Find where the given text appears and provide that cell's center as (x, y) coordinate. 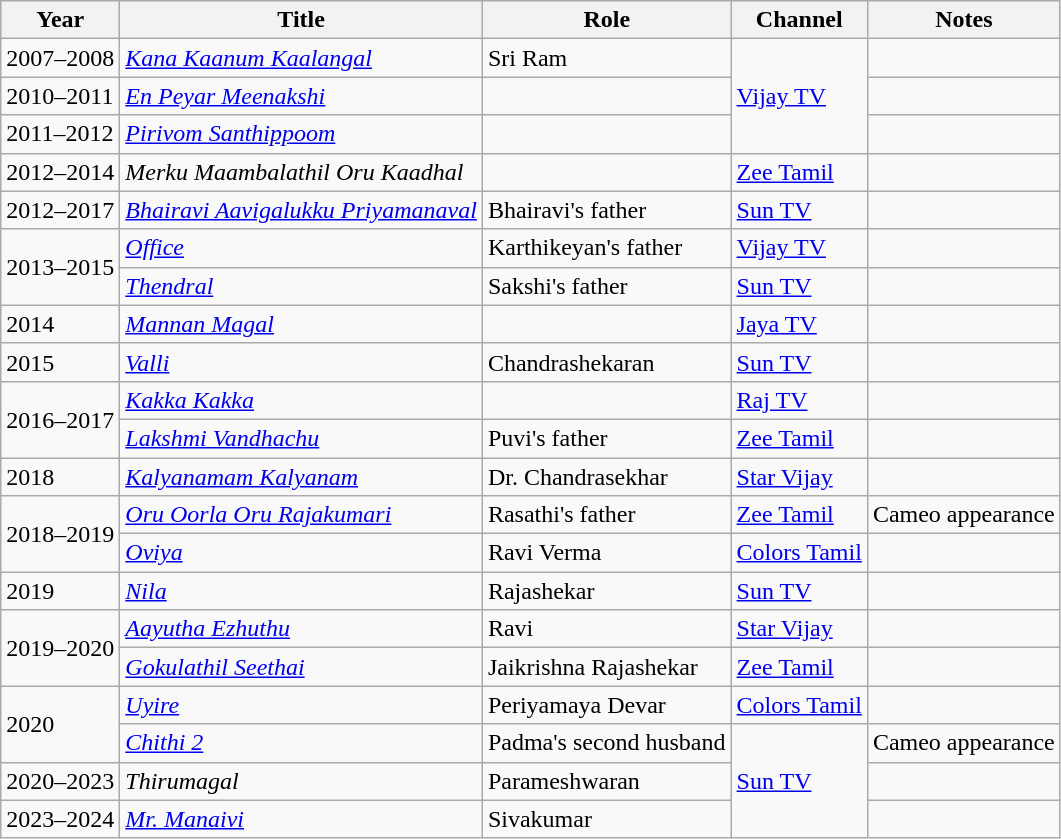
Periyamaya Devar (606, 705)
Dr. Chandrasekhar (606, 477)
2012–2017 (60, 210)
Sakshi's father (606, 286)
Pirivom Santhippoom (302, 134)
Office (302, 248)
Kana Kaanum Kaalangal (302, 58)
Mannan Magal (302, 324)
Thendral (302, 286)
Rajashekar (606, 591)
2020–2023 (60, 781)
Mr. Manaivi (302, 819)
Karthikeyan's father (606, 248)
Uyire (302, 705)
Title (302, 20)
2018–2019 (60, 534)
2013–2015 (60, 267)
Jaikrishna Rajashekar (606, 667)
Channel (799, 20)
Jaya TV (799, 324)
Oviya (302, 553)
Bhairavi Aavigalukku Priyamanaval (302, 210)
Rasathi's father (606, 515)
En Peyar Meenakshi (302, 96)
Gokulathil Seethai (302, 667)
2010–2011 (60, 96)
2023–2024 (60, 819)
Padma's second husband (606, 743)
2020 (60, 724)
Role (606, 20)
Bhairavi's father (606, 210)
Thirumagal (302, 781)
2019 (60, 591)
2007–2008 (60, 58)
2011–2012 (60, 134)
Chandrashekaran (606, 362)
2015 (60, 362)
Puvi's father (606, 438)
Ravi (606, 629)
2016–2017 (60, 419)
2018 (60, 477)
Sri Ram (606, 58)
Raj TV (799, 400)
Nila (302, 591)
Kalyanamam Kalyanam (302, 477)
2019–2020 (60, 648)
Parameshwaran (606, 781)
Lakshmi Vandhachu (302, 438)
Oru Oorla Oru Rajakumari (302, 515)
Notes (964, 20)
2012–2014 (60, 172)
Valli (302, 362)
2014 (60, 324)
Kakka Kakka (302, 400)
Merku Maambalathil Oru Kaadhal (302, 172)
Ravi Verma (606, 553)
Aayutha Ezhuthu (302, 629)
Year (60, 20)
Sivakumar (606, 819)
Chithi 2 (302, 743)
